For the text-containing cell, return its midpoint in (X, Y) coordinate format. 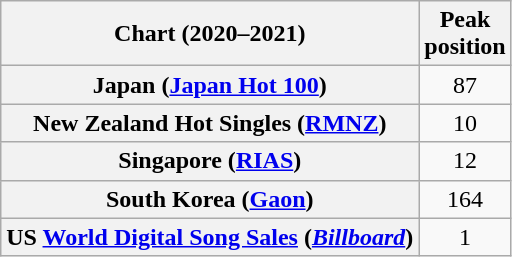
New Zealand Hot Singles (RMNZ) (210, 123)
Singapore (RIAS) (210, 161)
Chart (2020–2021) (210, 34)
Japan (Japan Hot 100) (210, 85)
1 (465, 237)
164 (465, 199)
87 (465, 85)
12 (465, 161)
South Korea (Gaon) (210, 199)
10 (465, 123)
Peakposition (465, 34)
US World Digital Song Sales (Billboard) (210, 237)
